Capture the cell that displays the provided text and extract its (X, Y) central coordinate. 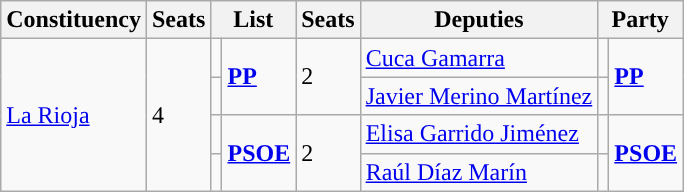
4 (178, 115)
Party (640, 20)
List (254, 20)
Cuca Gamarra (479, 58)
La Rioja (74, 115)
Constituency (74, 20)
Javier Merino Martínez (479, 96)
Elisa Garrido Jiménez (479, 134)
Raúl Díaz Marín (479, 172)
Deputies (479, 20)
